Output the (x, y) coordinate of the center of the cell containing the given text.  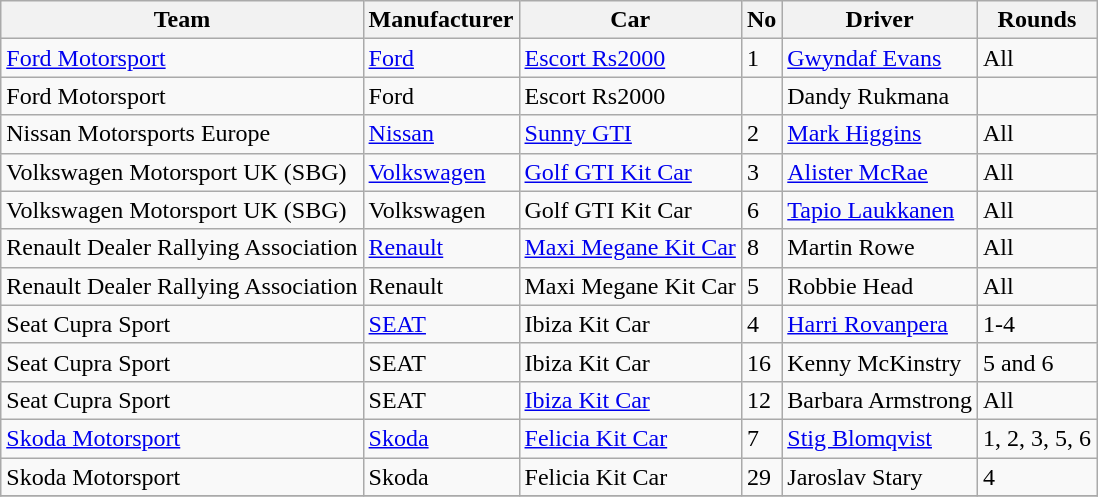
Driver (880, 20)
1 (761, 58)
Team (182, 20)
Car (630, 20)
1-4 (1036, 324)
16 (761, 362)
Kenny McKinstry (880, 362)
Sunny GTI (630, 134)
Gwyndaf Evans (880, 58)
Rounds (1036, 20)
Barbara Armstrong (880, 400)
Alister McRae (880, 172)
2 (761, 134)
Jaroslav Stary (880, 477)
3 (761, 172)
5 and 6 (1036, 362)
Martin Rowe (880, 248)
29 (761, 477)
No (761, 20)
Dandy Rukmana (880, 96)
12 (761, 400)
Robbie Head (880, 286)
Nissan (441, 134)
Nissan Motorsports Europe (182, 134)
7 (761, 438)
6 (761, 210)
1, 2, 3, 5, 6 (1036, 438)
Harri Rovanpera (880, 324)
Stig Blomqvist (880, 438)
Tapio Laukkanen (880, 210)
Manufacturer (441, 20)
8 (761, 248)
Mark Higgins (880, 134)
5 (761, 286)
